Extract the [X, Y] coordinate from the center of the cell holding the provided text.  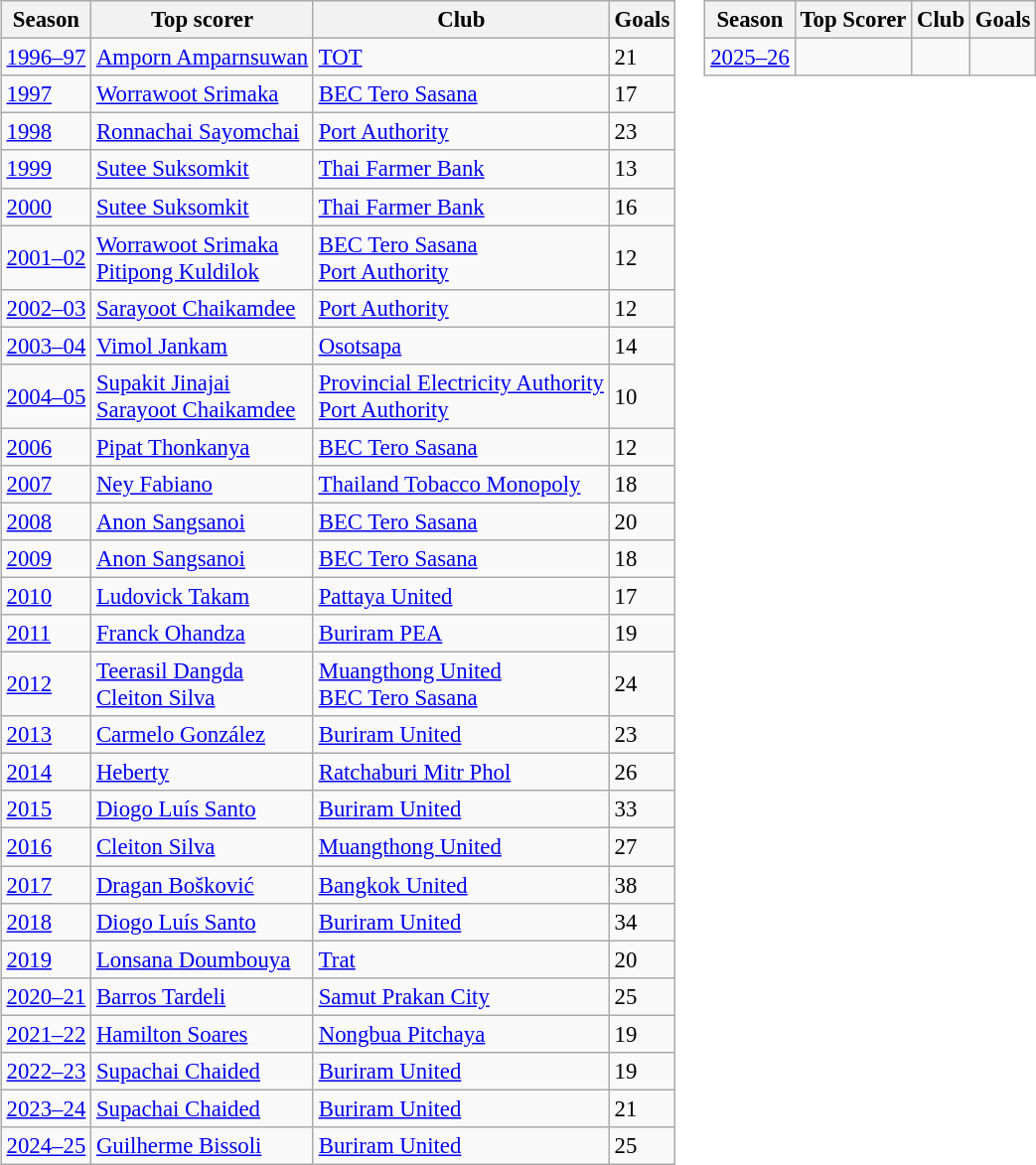
2018 [46, 922]
Pattaya United [461, 596]
2015 [46, 809]
26 [642, 773]
2012 [46, 685]
2019 [46, 959]
Ney Fabiano [203, 485]
Trat [461, 959]
2001–02 [46, 258]
Muangthong United [461, 847]
Guilherme Bissoli [203, 1146]
Pipat Thonkanya [203, 447]
2009 [46, 559]
1999 [46, 169]
38 [642, 885]
2002–03 [46, 308]
2007 [46, 485]
2014 [46, 773]
Nongbua Pitchaya [461, 1034]
Top Scorer [853, 20]
Barros Tardeli [203, 996]
Hamilton Soares [203, 1034]
13 [642, 169]
16 [642, 207]
Heberty [203, 773]
Samut Prakan City [461, 996]
Worrawoot Srimaka [203, 94]
2022–23 [46, 1071]
Thailand Tobacco Monopoly [461, 485]
2020–21 [46, 996]
1996–97 [46, 58]
Buriram PEA [461, 634]
Worrawoot Srimaka Pitipong Kuldilok [203, 258]
Ratchaburi Mitr Phol [461, 773]
BEC Tero SasanaPort Authority [461, 258]
Osotsapa [461, 346]
2004–05 [46, 395]
Top scorer [203, 20]
1998 [46, 132]
2016 [46, 847]
Bangkok United [461, 885]
Provincial Electricity Authority Port Authority [461, 395]
27 [642, 847]
Muangthong United BEC Tero Sasana [461, 685]
14 [642, 346]
24 [642, 685]
2003–04 [46, 346]
2010 [46, 596]
Amporn Amparnsuwan [203, 58]
2013 [46, 735]
2017 [46, 885]
33 [642, 809]
2024–25 [46, 1146]
Teerasil Dangda Cleiton Silva [203, 685]
Ronnachai Sayomchai [203, 132]
2025–26 [750, 58]
2023–24 [46, 1108]
Lonsana Doumbouya [203, 959]
TOT [461, 58]
Vimol Jankam [203, 346]
2021–22 [46, 1034]
Ludovick Takam [203, 596]
Dragan Bošković [203, 885]
Cleiton Silva [203, 847]
Carmelo González [203, 735]
2006 [46, 447]
2008 [46, 521]
1997 [46, 94]
34 [642, 922]
2011 [46, 634]
2000 [46, 207]
Supakit Jinajai Sarayoot Chaikamdee [203, 395]
Sarayoot Chaikamdee [203, 308]
Franck Ohandza [203, 634]
10 [642, 395]
